Extract the [X, Y] coordinate from the center of the cell holding the provided text.  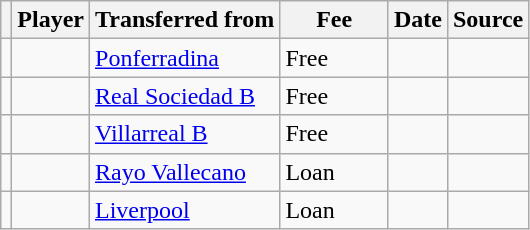
Ponferradina [185, 58]
Player [51, 20]
Fee [334, 20]
Date [418, 20]
Villarreal B [185, 134]
Source [488, 20]
Transferred from [185, 20]
Liverpool [185, 210]
Real Sociedad B [185, 96]
Rayo Vallecano [185, 172]
